For the text-containing cell, return its midpoint in [X, Y] coordinate format. 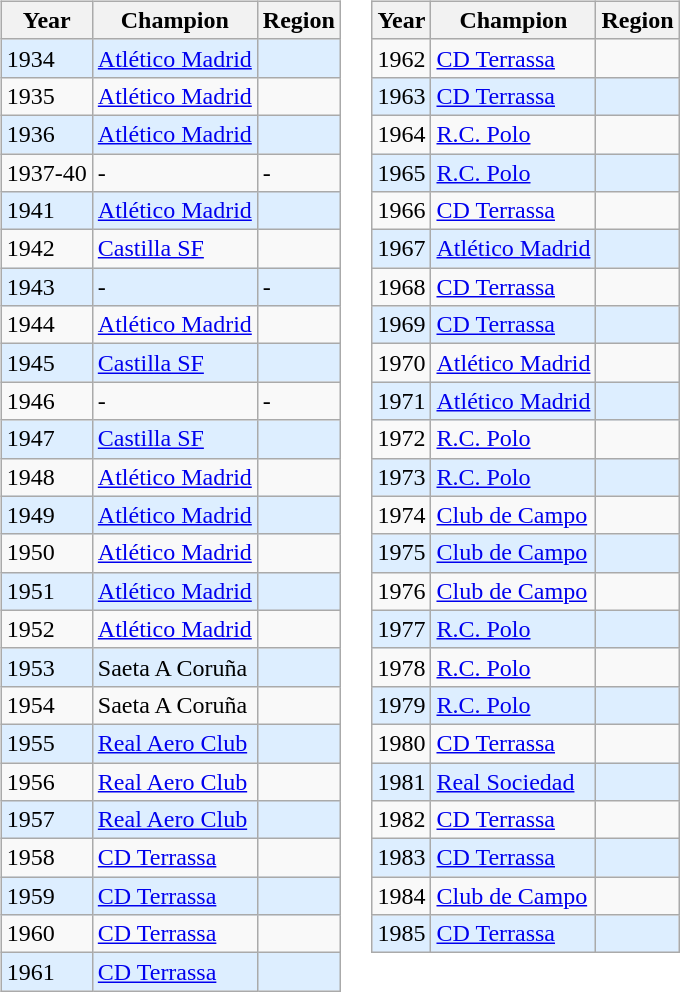
1934 [46, 58]
1958 [46, 858]
1969 [402, 325]
1966 [402, 211]
1975 [402, 553]
1942 [46, 249]
1982 [402, 820]
1952 [46, 629]
1950 [46, 553]
1984 [402, 896]
1962 [402, 58]
1960 [46, 934]
1965 [402, 173]
1941 [46, 211]
1936 [46, 134]
1976 [402, 591]
1968 [402, 287]
1957 [46, 820]
1972 [402, 439]
1979 [402, 705]
1967 [402, 249]
1959 [46, 896]
1956 [46, 781]
1983 [402, 858]
1978 [402, 667]
1949 [46, 515]
1946 [46, 401]
Real Sociedad [514, 781]
1937-40 [46, 173]
1981 [402, 781]
1954 [46, 705]
1973 [402, 477]
1963 [402, 96]
1947 [46, 439]
1977 [402, 629]
1943 [46, 287]
1971 [402, 401]
1935 [46, 96]
1970 [402, 363]
1948 [46, 477]
1980 [402, 743]
1945 [46, 363]
1955 [46, 743]
1944 [46, 325]
1985 [402, 934]
1951 [46, 591]
1961 [46, 972]
1964 [402, 134]
1953 [46, 667]
1974 [402, 515]
